Pinpoint the cell where the given text exists, returning its [X, Y] midpoint coordinate. 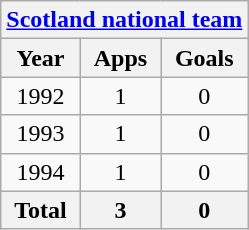
Goals [204, 58]
3 [120, 210]
Apps [120, 58]
1992 [40, 96]
1994 [40, 172]
Scotland national team [124, 20]
Total [40, 210]
Year [40, 58]
1993 [40, 134]
